Capture the cell that displays the provided text and extract its (x, y) central coordinate. 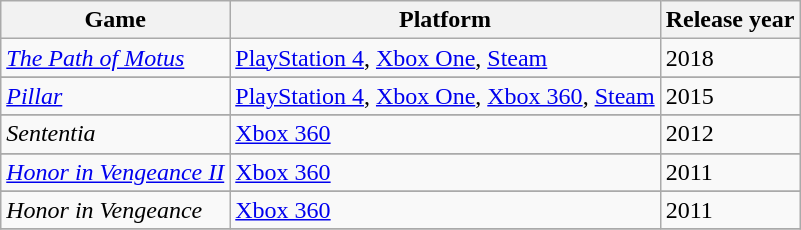
2018 (730, 58)
Game (116, 20)
Honor in Vengeance II (116, 172)
2012 (730, 134)
2015 (730, 96)
Release year (730, 20)
Platform (445, 20)
The Path of Motus (116, 58)
Sententia (116, 134)
PlayStation 4, Xbox One, Steam (445, 58)
Pillar (116, 96)
PlayStation 4, Xbox One, Xbox 360, Steam (445, 96)
Honor in Vengeance (116, 210)
